Detect which cell encompasses the target text, then output its (x, y) center coordinate. 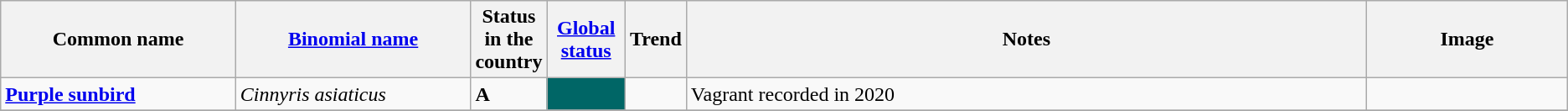
Image (1467, 40)
Purple sunbird (119, 94)
Cinnyris asiaticus (353, 94)
Binomial name (353, 40)
Trend (655, 40)
Common name (119, 40)
A (509, 94)
Status in the country (509, 40)
Vagrant recorded in 2020 (1026, 94)
Global status (586, 40)
Notes (1026, 40)
